Pinpoint the cell where the given text exists, returning its (X, Y) midpoint coordinate. 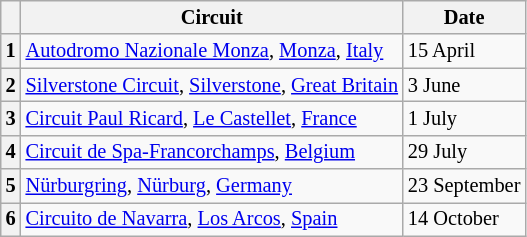
3 (11, 118)
14 October (464, 219)
Circuito de Navarra, Los Arcos, Spain (212, 219)
3 June (464, 85)
2 (11, 85)
Circuit Paul Ricard, Le Castellet, France (212, 118)
29 July (464, 152)
1 (11, 51)
15 April (464, 51)
Circuit de Spa-Francorchamps, Belgium (212, 152)
1 July (464, 118)
Date (464, 17)
4 (11, 152)
Autodromo Nazionale Monza, Monza, Italy (212, 51)
Nürburgring, Nürburg, Germany (212, 186)
5 (11, 186)
Silverstone Circuit, Silverstone, Great Britain (212, 85)
23 September (464, 186)
Circuit (212, 17)
6 (11, 219)
